Search for the cell housing the specified text and yield its [X, Y] center coordinate. 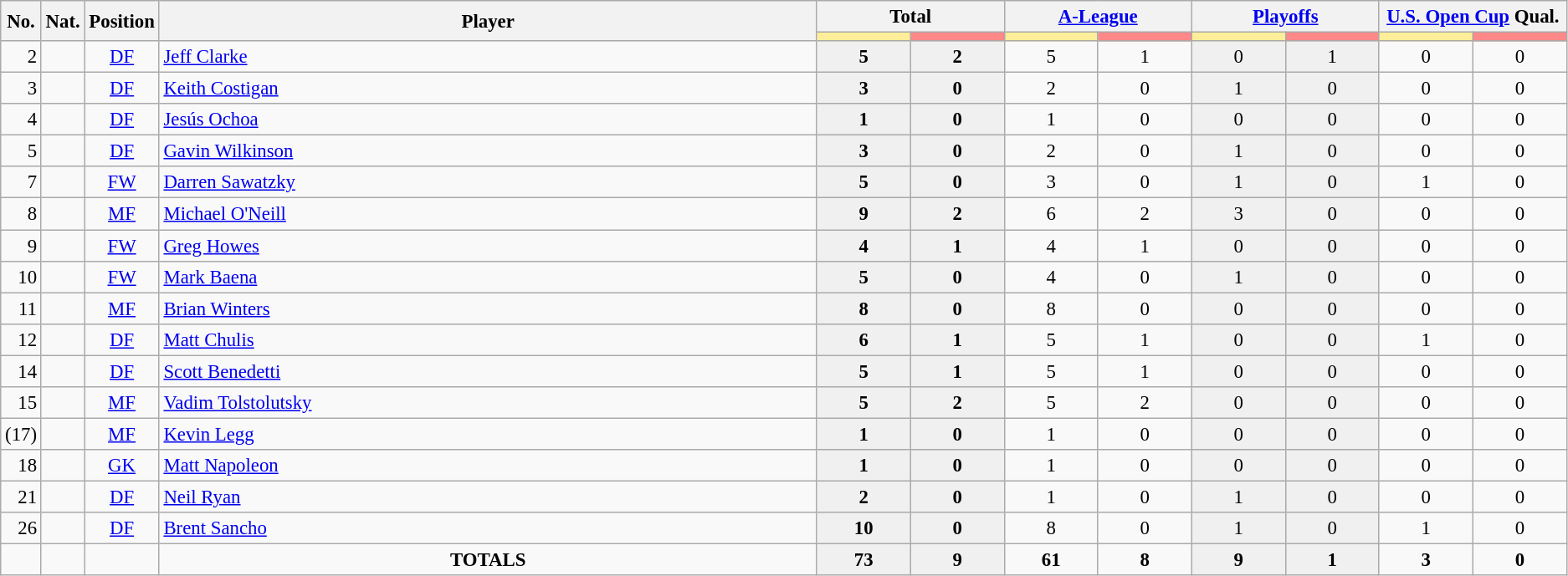
Matt Chulis [488, 339]
Total [910, 17]
7 [22, 183]
Neil Ryan [488, 497]
Scott Benedetti [488, 371]
Jeff Clarke [488, 57]
18 [22, 466]
Keith Costigan [488, 89]
Position [122, 21]
61 [1051, 560]
Vadim Tolstolutsky [488, 403]
Nat. [63, 21]
GK [122, 466]
(17) [22, 434]
21 [22, 497]
Brent Sancho [488, 528]
U.S. Open Cup Qual. [1473, 17]
A-League [1098, 17]
TOTALS [488, 560]
No. [22, 21]
Playoffs [1285, 17]
Darren Sawatzky [488, 183]
Kevin Legg [488, 434]
Matt Napoleon [488, 466]
14 [22, 371]
15 [22, 403]
Greg Howes [488, 246]
73 [863, 560]
Brian Winters [488, 308]
Mark Baena [488, 277]
Gavin Wilkinson [488, 151]
26 [22, 528]
12 [22, 339]
Michael O'Neill [488, 214]
Player [488, 21]
Jesús Ochoa [488, 120]
11 [22, 308]
